Find where the given text appears and provide that cell's center as [X, Y] coordinate. 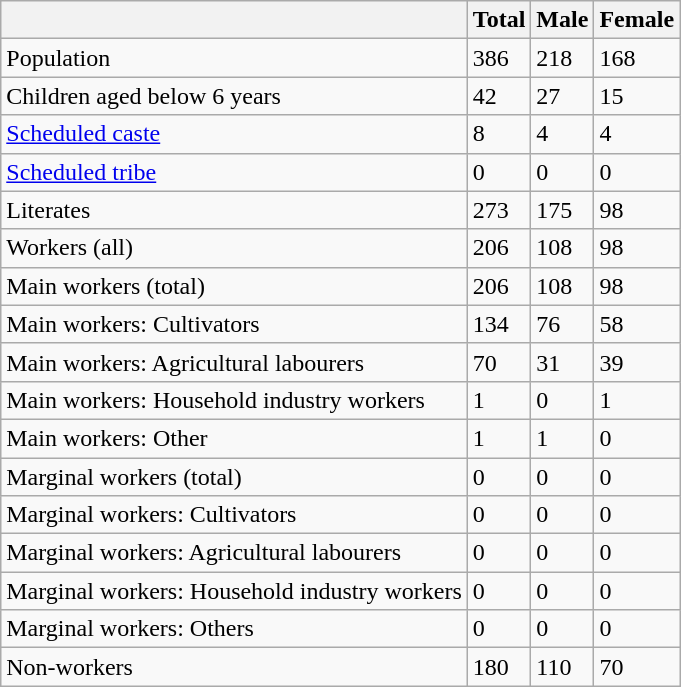
Total [499, 20]
110 [562, 667]
Main workers: Cultivators [234, 324]
Marginal workers: Cultivators [234, 515]
8 [499, 134]
Female [637, 20]
273 [499, 210]
168 [637, 58]
Main workers: Agricultural labourers [234, 362]
Marginal workers: Agricultural labourers [234, 553]
180 [499, 667]
42 [499, 96]
27 [562, 96]
Non-workers [234, 667]
Literates [234, 210]
386 [499, 58]
Marginal workers: Others [234, 629]
Population [234, 58]
Main workers: Other [234, 438]
58 [637, 324]
Scheduled tribe [234, 172]
76 [562, 324]
Scheduled caste [234, 134]
31 [562, 362]
175 [562, 210]
15 [637, 96]
Main workers (total) [234, 286]
Male [562, 20]
39 [637, 362]
Marginal workers (total) [234, 477]
134 [499, 324]
218 [562, 58]
Children aged below 6 years [234, 96]
Main workers: Household industry workers [234, 400]
Workers (all) [234, 248]
Marginal workers: Household industry workers [234, 591]
